Capture the cell that displays the provided text and extract its [X, Y] central coordinate. 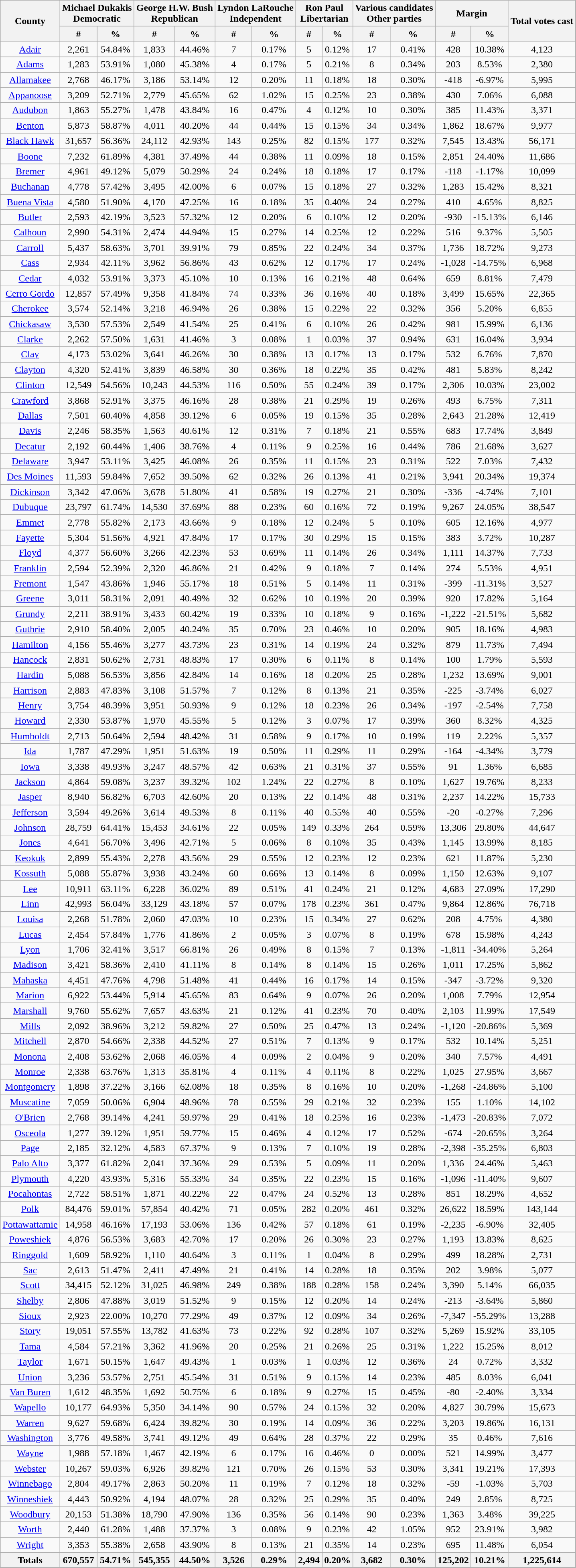
-20.65% [489, 1133]
18.67% [489, 125]
28,759 [79, 827]
7.57% [489, 1056]
51.63% [195, 751]
50.20% [195, 1484]
4,864 [79, 782]
39.91% [195, 248]
203 [453, 65]
Benton [30, 125]
Fayette [30, 538]
670,557 [79, 1560]
59.08% [116, 782]
59.77% [195, 1133]
Franklin [30, 568]
53.02% [116, 354]
1,612 [79, 1392]
55.17% [195, 583]
3,678 [154, 492]
5,860 [542, 1301]
13.43% [489, 141]
4,156 [79, 644]
3,667 [542, 1072]
38,547 [542, 507]
11.48% [489, 1545]
Dallas [30, 415]
1,011 [453, 965]
6,146 [542, 217]
1.02% [274, 95]
66,035 [542, 1285]
7,733 [542, 553]
56 [309, 1514]
9,977 [542, 125]
7,870 [542, 354]
952 [453, 1530]
-20.83% [489, 1117]
12,857 [79, 293]
2,643 [453, 415]
51.90% [116, 202]
Emmet [30, 522]
27.95% [489, 1072]
3,683 [154, 1240]
34.14% [195, 1407]
10,243 [154, 385]
-1,120 [453, 1026]
47.84% [195, 538]
4,652 [542, 1194]
10.21% [489, 1560]
-35.25% [489, 1148]
41.54% [195, 324]
7,545 [453, 141]
Decatur [30, 446]
2,246 [79, 431]
18.59% [489, 1209]
18.72% [489, 248]
4,325 [542, 721]
19.86% [489, 1423]
1,467 [154, 1453]
57.53% [116, 324]
50.06% [116, 1102]
Lyon [30, 950]
48.39% [116, 706]
0.45% [413, 1392]
43.90% [195, 1545]
2,779 [154, 95]
678 [453, 935]
37.22% [116, 1087]
6,926 [154, 1469]
5,463 [542, 1163]
39 [372, 385]
Osceola [30, 1133]
3,741 [154, 1438]
6,703 [154, 797]
71 [233, 1209]
12,549 [79, 385]
4,977 [542, 522]
Marshall [30, 1011]
0.59% [413, 827]
Louisa [30, 919]
-118 [453, 171]
54.71% [116, 1560]
18.16% [489, 629]
Webster [30, 1469]
11.73% [489, 644]
George H.W. BushRepublican [174, 14]
2,380 [542, 65]
39,225 [542, 1514]
Palo Alto [30, 1163]
37.37% [195, 1530]
18,790 [154, 1514]
2,330 [79, 721]
43.66% [195, 522]
4,827 [453, 1407]
59.82% [195, 1026]
56.60% [116, 553]
29.80% [489, 827]
-24.86% [489, 1087]
Keokuk [30, 858]
Warren [30, 1423]
Taylor [30, 1362]
Iowa [30, 767]
3,186 [154, 80]
3,941 [453, 477]
2,923 [79, 1316]
58.51% [116, 1194]
Adair [30, 49]
Marion [30, 995]
55 [309, 385]
Linn [30, 904]
58.31% [116, 599]
-14.75% [489, 263]
3,868 [79, 400]
6,027 [542, 690]
-1.03% [489, 1484]
3,754 [79, 706]
12.63% [489, 873]
13,288 [542, 1316]
42.11% [116, 263]
Total votes cast [542, 21]
1,787 [79, 751]
7,657 [154, 1011]
-2,398 [453, 1148]
4,983 [542, 629]
8,625 [542, 1240]
54.31% [116, 233]
Monroe [30, 1072]
-1.17% [489, 171]
7,616 [542, 1438]
3,011 [79, 599]
47.25% [195, 202]
2,091 [154, 599]
47.76% [116, 980]
22.00% [116, 1316]
Madison [30, 965]
3,962 [154, 263]
Harrison [30, 690]
41.63% [195, 1331]
5,682 [542, 614]
58.87% [116, 125]
8,242 [542, 370]
32.12% [116, 1148]
3,682 [372, 1560]
695 [453, 1545]
3,277 [154, 644]
39.14% [116, 1117]
63.76% [116, 1072]
2,658 [154, 1545]
1,609 [79, 1255]
Jefferson [30, 812]
605 [453, 522]
58.35% [116, 431]
6,855 [542, 309]
83 [233, 995]
2,041 [154, 1163]
-3.74% [489, 690]
102 [233, 782]
3,594 [79, 812]
53.57% [116, 1377]
659 [453, 278]
Margin [472, 14]
-11.31% [489, 583]
24.05% [489, 507]
61.74% [116, 507]
12,419 [542, 415]
53.14% [195, 80]
4,583 [154, 1148]
428 [453, 49]
74 [233, 293]
47.90% [195, 1514]
Lucas [30, 935]
383 [453, 538]
4,491 [542, 1056]
-3.72% [489, 980]
Tama [30, 1346]
6,088 [542, 95]
3,527 [542, 583]
1,336 [453, 1163]
4,961 [79, 171]
50.75% [195, 1392]
Polk [30, 1209]
631 [453, 339]
5,079 [154, 171]
4.65% [489, 202]
41.96% [195, 1346]
Cherokee [30, 309]
49.58% [116, 1438]
0.00% [413, 1453]
46.86% [195, 568]
282 [309, 1209]
9,864 [453, 904]
42,993 [79, 904]
55.46% [116, 644]
2,411 [154, 1270]
2,910 [79, 629]
2,005 [154, 629]
13.99% [489, 843]
45.54% [195, 1377]
88 [233, 507]
34.61% [195, 827]
57.55% [116, 1331]
1,225,614 [542, 1560]
5,369 [542, 1026]
33,105 [542, 1331]
0.49% [274, 950]
5,077 [542, 1270]
40.20% [195, 125]
43.84% [195, 110]
43.18% [195, 904]
3,947 [79, 461]
15.65% [489, 293]
1,232 [453, 675]
Pocahontas [30, 1194]
49.43% [195, 1362]
19.76% [489, 782]
47.49% [195, 1270]
43 [233, 263]
Boone [30, 156]
-20.86% [489, 1026]
Buena Vista [30, 202]
51.38% [116, 1514]
-15.13% [489, 217]
17.82% [489, 599]
2,185 [79, 1148]
12.16% [489, 522]
59.84% [116, 477]
6.75% [489, 400]
41.11% [195, 965]
42.00% [195, 186]
Fremont [30, 583]
356 [453, 309]
121 [233, 1469]
51.56% [116, 538]
17,393 [542, 1469]
42.70% [195, 1240]
1,898 [79, 1087]
2,549 [154, 324]
2,173 [154, 522]
3,701 [154, 248]
8.53% [489, 65]
50.64% [116, 736]
78 [233, 1102]
Howard [30, 721]
-0.27% [489, 812]
2,278 [154, 858]
44.46% [195, 49]
-399 [453, 583]
3,779 [542, 751]
57.32% [195, 217]
9.37% [489, 233]
46.98% [195, 1285]
59.01% [116, 1209]
38.96% [116, 1026]
2,262 [79, 339]
3,377 [79, 1163]
26,622 [453, 1209]
2,092 [79, 1026]
14.99% [489, 1453]
51.57% [195, 690]
-347 [453, 980]
143,144 [542, 1209]
7,059 [79, 1102]
21.68% [489, 446]
2,192 [79, 446]
13,782 [154, 1331]
Ron PaulLibertarian [325, 14]
66.81% [195, 950]
54.84% [116, 49]
14.22% [489, 797]
Van Buren [30, 1392]
23,797 [79, 507]
6,968 [542, 263]
Greene [30, 599]
Lee [30, 888]
Wright [30, 1545]
5,350 [154, 1407]
Appanoose [30, 95]
2,722 [79, 1194]
7,072 [542, 1117]
4,584 [79, 1346]
1.79% [489, 660]
4,194 [154, 1499]
Various candidatesOther parties [394, 14]
6,041 [542, 1377]
49.17% [116, 1484]
1,863 [79, 110]
6.76% [489, 354]
-2,235 [453, 1224]
42.71% [195, 843]
50.92% [116, 1499]
1,970 [154, 721]
1,080 [154, 65]
17,193 [154, 1224]
50.29% [195, 171]
55.38% [116, 1545]
2,454 [79, 935]
Sac [30, 1270]
3,495 [154, 186]
4,683 [453, 888]
91 [453, 767]
41.86% [195, 935]
3,203 [453, 1423]
5,357 [542, 736]
5,505 [542, 233]
41.84% [195, 293]
38.91% [116, 614]
4,220 [79, 1178]
2,103 [453, 1011]
55.82% [116, 522]
56.82% [116, 797]
46.05% [195, 1056]
48.42% [195, 736]
61.28% [116, 1530]
35.81% [195, 1072]
Jones [30, 843]
-213 [453, 1301]
11.99% [489, 1011]
7,479 [542, 278]
1,277 [79, 1133]
54.56% [116, 385]
5,316 [154, 1178]
1,671 [79, 1362]
20,153 [79, 1514]
3,247 [154, 767]
3,019 [154, 1301]
42.93% [195, 141]
0.66% [274, 873]
7,101 [542, 492]
3,375 [154, 400]
Pottawattamie [30, 1224]
50.15% [116, 1362]
2,870 [79, 1041]
3,236 [79, 1377]
116 [233, 385]
Buchanan [30, 186]
Woodbury [30, 1514]
Hamilton [30, 644]
3,982 [542, 1530]
39.32% [195, 782]
3,218 [154, 309]
Worth [30, 1530]
64.41% [116, 827]
Cass [30, 263]
15.98% [489, 935]
1,736 [453, 248]
76,718 [542, 904]
56.04% [116, 904]
57.49% [116, 293]
Henry [30, 706]
6,424 [154, 1423]
430 [453, 95]
52.39% [116, 568]
4,243 [542, 935]
-4.34% [489, 751]
Mills [30, 1026]
47.83% [116, 690]
Butler [30, 217]
-20 [453, 812]
1,150 [453, 873]
Jackson [30, 782]
60.44% [116, 446]
683 [453, 431]
545,355 [154, 1560]
Grundy [30, 614]
1,111 [453, 553]
461 [372, 1209]
Ringgold [30, 1255]
58.92% [116, 1255]
3,517 [154, 950]
485 [453, 1377]
57.42% [116, 186]
56.70% [116, 843]
15.92% [489, 1331]
3,627 [542, 446]
149 [309, 827]
44.52% [195, 1041]
3.48% [489, 1514]
14.37% [489, 553]
23.91% [489, 1530]
58.40% [116, 629]
7,652 [154, 477]
1.10% [489, 1102]
7,432 [542, 461]
1,313 [154, 1072]
11,686 [542, 156]
10,287 [542, 538]
Dickinson [30, 492]
7,311 [542, 400]
11.87% [489, 858]
48.83% [195, 660]
45.38% [195, 65]
5,437 [79, 248]
3,166 [154, 1087]
2,863 [154, 1484]
1.36% [489, 767]
1,145 [453, 843]
2,474 [154, 233]
51.80% [195, 492]
37.49% [195, 156]
19,374 [542, 477]
Montgomery [30, 1087]
3,849 [542, 431]
2,613 [79, 1270]
Winnebago [30, 1484]
Story [30, 1331]
7,501 [79, 415]
O'Brien [30, 1117]
Washington [30, 1438]
Winneshiek [30, 1499]
15.42% [489, 186]
49.93% [116, 767]
43.86% [116, 583]
51.52% [195, 1301]
410 [453, 202]
1,647 [154, 1362]
8,185 [542, 843]
Scott [30, 1285]
3,614 [154, 812]
0.69% [274, 553]
15,453 [154, 827]
44.94% [195, 233]
-59 [453, 1484]
2,851 [453, 156]
County [30, 21]
3,209 [79, 95]
16.04% [489, 339]
-11.40% [489, 1178]
158 [372, 1285]
3,523 [154, 217]
Clayton [30, 370]
1,563 [154, 431]
49.53% [195, 812]
40.64% [195, 1255]
59.97% [195, 1117]
8,321 [542, 186]
52.14% [116, 309]
Chickasaw [30, 324]
621 [453, 858]
48.96% [195, 1102]
55.62% [116, 1011]
47.29% [116, 751]
14,530 [154, 507]
4,011 [154, 125]
177 [372, 141]
-674 [453, 1133]
Clay [30, 354]
-1,222 [453, 614]
43.93% [116, 1178]
27.09% [489, 888]
-3.64% [489, 1301]
56,171 [542, 141]
57.18% [116, 1453]
Wapello [30, 1407]
2,408 [79, 1056]
360 [453, 721]
1,193 [453, 1240]
33,129 [154, 904]
6,228 [154, 888]
5,251 [542, 1041]
20.34% [489, 477]
64.93% [116, 1407]
2,990 [79, 233]
79 [233, 248]
-1,096 [453, 1178]
7,758 [542, 706]
-1,028 [453, 263]
10,177 [79, 1407]
19.21% [489, 1469]
8.03% [489, 1377]
70 [372, 1011]
Muscatine [30, 1102]
5,269 [453, 1331]
18.29% [489, 1194]
1.05% [413, 1530]
274 [453, 568]
-6.90% [489, 1224]
9,001 [542, 675]
8,825 [542, 202]
2,320 [154, 568]
4,032 [79, 278]
4,951 [542, 568]
5,100 [542, 1087]
17,290 [542, 888]
0.72% [489, 1362]
2,806 [79, 1301]
493 [453, 400]
89 [233, 888]
3,526 [233, 1560]
55.27% [116, 110]
44.50% [195, 1560]
24.46% [489, 1163]
40.22% [195, 1194]
60.42% [195, 614]
55.87% [116, 873]
4,381 [154, 156]
51.47% [116, 1270]
14,102 [542, 1102]
56.36% [116, 141]
2,831 [79, 660]
84,476 [79, 1209]
57.21% [116, 1346]
57.50% [116, 339]
41.46% [195, 339]
8,725 [542, 1499]
-1,473 [453, 1117]
1,862 [453, 125]
100 [453, 660]
63.11% [116, 888]
Cerro Gordo [30, 293]
9,760 [79, 1011]
58.36% [116, 965]
6,136 [542, 324]
1,871 [154, 1194]
1,222 [453, 1346]
48.07% [195, 1499]
1,833 [154, 49]
1.24% [274, 782]
4,320 [79, 370]
52.91% [116, 400]
10,099 [542, 171]
Michael DukakisDemocratic [97, 14]
8,940 [79, 797]
4,443 [79, 1499]
17,549 [542, 1011]
-7,347 [453, 1316]
53.06% [195, 1224]
10,911 [79, 888]
7.79% [489, 995]
0.57% [274, 1407]
3,641 [154, 354]
4,377 [79, 553]
2,237 [453, 797]
0.43% [413, 843]
61.89% [116, 156]
Dubuque [30, 507]
4,241 [154, 1117]
8,233 [542, 782]
10,267 [79, 1469]
60.40% [116, 415]
6,685 [542, 767]
Floyd [30, 553]
1,776 [154, 935]
4,778 [79, 186]
516 [453, 233]
3,499 [453, 293]
1,008 [453, 995]
42.60% [195, 797]
481 [453, 370]
-21.51% [489, 614]
Hardin [30, 675]
39.50% [195, 477]
2,211 [79, 614]
3,371 [542, 110]
61.82% [116, 1163]
1,363 [453, 1514]
18.28% [489, 1255]
92 [309, 1331]
1,025 [453, 1072]
Monona [30, 1056]
Totals [30, 1560]
9,107 [542, 873]
3,421 [79, 965]
Des Moines [30, 477]
47.88% [116, 1301]
3,353 [79, 1545]
2,068 [154, 1056]
Shelby [30, 1301]
55.33% [195, 1178]
0 [372, 1453]
5.83% [489, 370]
5.53% [489, 568]
3,373 [154, 278]
1,706 [79, 950]
12,954 [542, 995]
40.24% [195, 629]
55.43% [116, 858]
15.25% [489, 1346]
3.72% [489, 538]
3,496 [154, 843]
42.84% [195, 675]
62.08% [195, 1087]
53.87% [116, 721]
3,776 [79, 1438]
61 [372, 1224]
2,060 [154, 919]
1,110 [154, 1255]
5,304 [79, 538]
-2.54% [489, 706]
Cedar [30, 278]
-1,811 [453, 950]
5,164 [542, 599]
73 [233, 1331]
10.03% [489, 385]
4,798 [154, 980]
-2.40% [489, 1392]
4,380 [542, 919]
Guthrie [30, 629]
521 [453, 1453]
Hancock [30, 660]
53.62% [116, 1056]
40.61% [195, 431]
Wayne [30, 1453]
3,334 [542, 1392]
44.53% [195, 385]
1,692 [154, 1392]
52.41% [116, 370]
40.49% [195, 599]
52.71% [116, 95]
37.36% [195, 1163]
208 [453, 919]
-34.40% [489, 950]
2,778 [79, 522]
5.14% [489, 1285]
499 [453, 1255]
9,358 [154, 293]
3,425 [154, 461]
67.37% [195, 1148]
2,593 [79, 217]
3,237 [154, 782]
38.76% [195, 446]
2,306 [453, 385]
9,320 [542, 980]
3,477 [542, 1453]
2,410 [154, 965]
8.32% [489, 721]
15,673 [542, 1407]
Black Hawk [30, 141]
17.74% [489, 431]
3,212 [154, 1026]
3,266 [154, 553]
21.28% [489, 415]
46.26% [195, 354]
45.10% [195, 278]
53.11% [116, 461]
13.83% [489, 1240]
3,574 [79, 309]
47.03% [195, 919]
32.41% [116, 950]
72 [372, 507]
36.02% [195, 888]
Allamakee [30, 80]
34,415 [79, 1285]
32,405 [542, 1224]
-336 [453, 492]
Sioux [30, 1316]
-55.29% [489, 1316]
43.63% [195, 1011]
178 [309, 904]
3,530 [79, 324]
7.03% [489, 461]
57.84% [116, 935]
0.85% [274, 248]
48.57% [195, 767]
0.63% [274, 767]
6,054 [542, 1545]
119 [453, 736]
Audubon [30, 110]
52.12% [116, 1285]
879 [453, 644]
9,273 [542, 248]
Johnson [30, 827]
5,914 [154, 995]
12.86% [489, 904]
15.99% [489, 324]
Plymouth [30, 1178]
Crawford [30, 400]
2,804 [79, 1484]
5,862 [542, 965]
Adams [30, 65]
Union [30, 1377]
155 [453, 1102]
82 [309, 141]
1,946 [154, 583]
4,876 [79, 1240]
Mitchell [30, 1041]
17.25% [489, 965]
125,202 [453, 1560]
5,593 [542, 660]
Humboldt [30, 736]
1,631 [154, 339]
59.03% [116, 1469]
2,261 [79, 49]
3,839 [154, 370]
981 [453, 324]
8.81% [489, 278]
19,051 [79, 1331]
0.94% [413, 339]
3,341 [453, 1469]
43.56% [195, 858]
1,406 [154, 446]
143 [233, 141]
Kossuth [30, 873]
3.98% [489, 1270]
9,267 [453, 507]
43.24% [195, 873]
264 [372, 827]
-418 [453, 80]
-930 [453, 217]
42.23% [195, 553]
107 [372, 1331]
4,170 [154, 202]
5,995 [542, 80]
40.42% [195, 1209]
202 [453, 1270]
905 [453, 629]
31,657 [79, 141]
4,123 [542, 49]
2,268 [79, 919]
13.69% [489, 675]
3,938 [154, 873]
1,478 [154, 110]
-6.97% [489, 80]
4,921 [154, 538]
3,264 [542, 1133]
Clarke [30, 339]
385 [453, 110]
3,390 [453, 1285]
6,922 [79, 995]
46.94% [195, 309]
920 [453, 599]
23,002 [542, 385]
3,856 [154, 675]
-225 [453, 690]
30.79% [489, 1407]
361 [372, 904]
Bremer [30, 171]
0.06% [274, 843]
4.75% [489, 919]
4,173 [79, 354]
3,934 [542, 339]
58.63% [116, 248]
-4.74% [489, 492]
48.35% [116, 1392]
Jasper [30, 797]
11.43% [489, 110]
46.17% [116, 80]
24,112 [154, 141]
Poweshiek [30, 1240]
43.73% [195, 644]
340 [453, 1056]
44,647 [542, 827]
4,451 [79, 980]
4,858 [154, 415]
10.38% [489, 49]
2,494 [309, 1560]
6,803 [542, 1148]
5,230 [542, 858]
4,580 [79, 202]
16,131 [542, 1423]
7,232 [79, 156]
49.26% [116, 812]
50.62% [116, 660]
-164 [453, 751]
24.40% [489, 156]
22,365 [542, 293]
Page [30, 1148]
5.20% [489, 309]
10,270 [154, 1316]
31,025 [154, 1285]
51.78% [116, 919]
Davis [30, 431]
7,494 [542, 644]
51.48% [195, 980]
Calhoun [30, 233]
7.06% [489, 95]
3,362 [154, 1346]
50.93% [195, 706]
37.69% [195, 507]
15,733 [542, 797]
3,338 [79, 767]
10.14% [489, 1041]
3,951 [154, 706]
47.06% [116, 492]
46.58% [195, 370]
53.44% [116, 995]
3,342 [79, 492]
2,751 [154, 1377]
-80 [453, 1392]
1,547 [79, 583]
2,934 [79, 263]
8,012 [542, 1346]
4,641 [79, 843]
14,958 [79, 1224]
54.66% [116, 1041]
2,883 [79, 690]
5,703 [542, 1484]
11,593 [79, 477]
1,627 [453, 782]
-197 [453, 706]
5,264 [542, 950]
188 [309, 1285]
56.86% [195, 263]
Lyndon LaRoucheIndependent [255, 14]
6,904 [154, 1102]
Clinton [30, 385]
57,854 [154, 1209]
46.08% [195, 461]
-1,268 [453, 1087]
2,713 [79, 736]
Ida [30, 751]
3,108 [154, 690]
1,488 [154, 1530]
45.55% [195, 721]
522 [453, 461]
2,899 [79, 858]
7,296 [542, 812]
13,306 [453, 827]
59.68% [116, 1423]
9,607 [542, 1178]
786 [453, 446]
Carroll [30, 248]
3,332 [542, 1362]
2.85% [489, 1499]
9,627 [79, 1423]
1,988 [79, 1453]
851 [453, 1194]
0.53% [274, 1163]
5,873 [79, 125]
2,440 [79, 1530]
Mahaska [30, 980]
77.29% [195, 1316]
3,433 [154, 614]
2.22% [489, 736]
Delaware [30, 461]
